Scan for the cell matching the given text and deliver its (X, Y) coordinate at center. 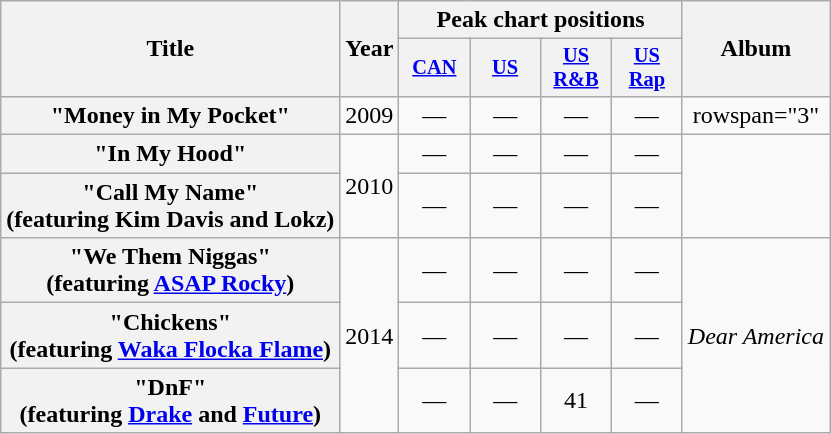
"In My Hood" (170, 154)
"We Them Niggas"(featuring ASAP Rocky) (170, 270)
Peak chart positions (540, 20)
41 (576, 400)
"Money in My Pocket" (170, 115)
Year (370, 49)
Title (170, 49)
Album (756, 49)
2009 (370, 115)
2014 (370, 336)
2010 (370, 186)
Dear America (756, 336)
"DnF"(featuring Drake and Future) (170, 400)
rowspan="3" (756, 115)
"Call My Name"(featuring Kim Davis and Lokz) (170, 206)
US Rap (646, 68)
US R&B (576, 68)
CAN (434, 68)
US (506, 68)
"Chickens"(featuring Waka Flocka Flame) (170, 336)
